Return (x, y) of the center of cell containing provided text 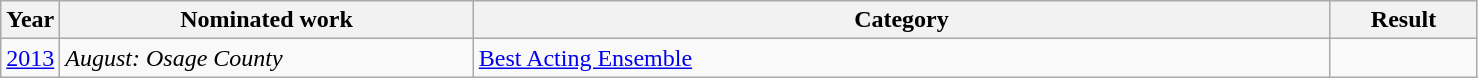
Result (1404, 20)
2013 (30, 58)
Year (30, 20)
Best Acting Ensemble (901, 58)
Nominated work (266, 20)
August: Osage County (266, 58)
Category (901, 20)
